Detect which cell encompasses the target text, then output its (X, Y) center coordinate. 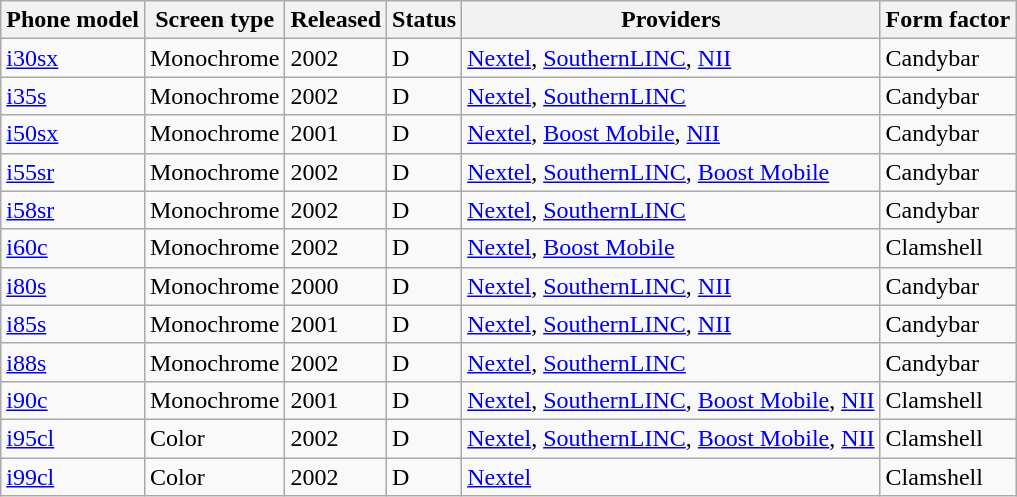
i60c (73, 248)
i30sx (73, 58)
i99cl (73, 477)
Nextel (671, 477)
i95cl (73, 438)
2000 (336, 286)
i55sr (73, 172)
i85s (73, 324)
Screen type (214, 20)
i50sx (73, 134)
i58sr (73, 210)
Released (336, 20)
i88s (73, 362)
Providers (671, 20)
Phone model (73, 20)
i80s (73, 286)
Nextel, Boost Mobile (671, 248)
Form factor (948, 20)
Nextel, Boost Mobile, NII (671, 134)
Status (424, 20)
Nextel, SouthernLINC, Boost Mobile (671, 172)
i35s (73, 96)
i90c (73, 400)
